Find where the given text appears and provide that cell's center as (X, Y) coordinate. 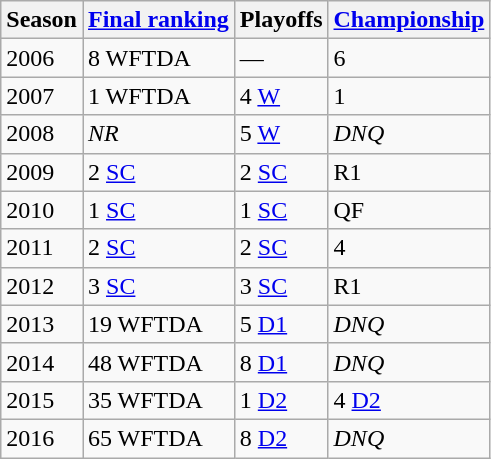
2006 (42, 58)
4 W (281, 96)
8 WFTDA (158, 58)
2011 (42, 248)
8 D2 (281, 438)
Playoffs (281, 20)
8 D1 (281, 362)
2016 (42, 438)
— (281, 58)
NR (158, 134)
1 WFTDA (158, 96)
2010 (42, 210)
2014 (42, 362)
6 (409, 58)
2009 (42, 172)
Championship (409, 20)
2013 (42, 324)
65 WFTDA (158, 438)
2007 (42, 96)
5 D1 (281, 324)
2012 (42, 286)
48 WFTDA (158, 362)
19 WFTDA (158, 324)
4 D2 (409, 400)
35 WFTDA (158, 400)
Final ranking (158, 20)
Season (42, 20)
4 (409, 248)
2008 (42, 134)
1 (409, 96)
5 W (281, 134)
QF (409, 210)
2015 (42, 400)
1 D2 (281, 400)
